Extract the [X, Y] coordinate from the center of the cell holding the provided text.  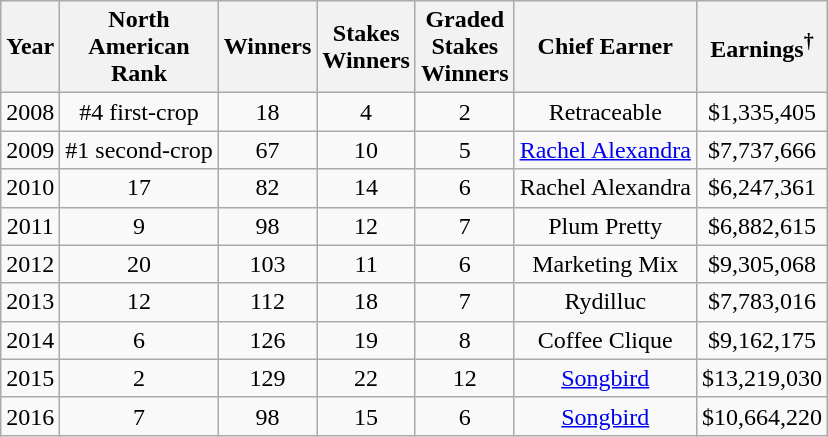
2010 [30, 188]
#4 first-crop [139, 112]
Year [30, 47]
11 [366, 264]
2016 [30, 416]
2014 [30, 340]
2012 [30, 264]
Retraceable [605, 112]
$10,664,220 [762, 416]
$6,247,361 [762, 188]
2013 [30, 302]
22 [366, 378]
Rydilluc [605, 302]
8 [464, 340]
Winners [268, 47]
$7,783,016 [762, 302]
17 [139, 188]
9 [139, 226]
Graded Stakes Winners [464, 47]
Plum Pretty [605, 226]
14 [366, 188]
2008 [30, 112]
2009 [30, 150]
20 [139, 264]
$7,737,666 [762, 150]
82 [268, 188]
4 [366, 112]
126 [268, 340]
15 [366, 416]
5 [464, 150]
Earnings† [762, 47]
$6,882,615 [762, 226]
2011 [30, 226]
129 [268, 378]
103 [268, 264]
10 [366, 150]
Coffee Clique [605, 340]
$9,305,068 [762, 264]
2015 [30, 378]
Chief Earner [605, 47]
$13,219,030 [762, 378]
$9,162,175 [762, 340]
67 [268, 150]
19 [366, 340]
North American Rank [139, 47]
$1,335,405 [762, 112]
#1 second-crop [139, 150]
112 [268, 302]
Marketing Mix [605, 264]
Stakes Winners [366, 47]
